Detect which cell encompasses the target text, then output its [X, Y] center coordinate. 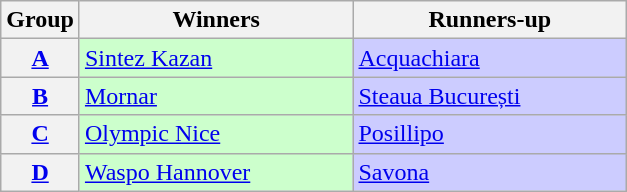
Winners [216, 20]
B [40, 96]
Mornar [216, 96]
Runners-up [490, 20]
Savona [490, 172]
Group [40, 20]
Posillipo [490, 134]
C [40, 134]
Olympic Nice [216, 134]
Waspo Hannover [216, 172]
A [40, 58]
Acquachiara [490, 58]
Sintez Kazan [216, 58]
D [40, 172]
Steaua București [490, 96]
